Pinpoint the cell where the given text exists, returning its [x, y] midpoint coordinate. 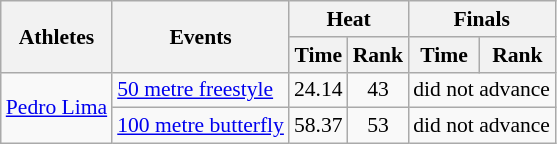
58.37 [318, 126]
Events [200, 36]
Heat [348, 19]
24.14 [318, 90]
Pedro Lima [56, 108]
50 metre freestyle [200, 90]
43 [378, 90]
Athletes [56, 36]
Finals [482, 19]
53 [378, 126]
100 metre butterfly [200, 126]
